Return the (X, Y) coordinate for the center point of the cell that contains the specified text.  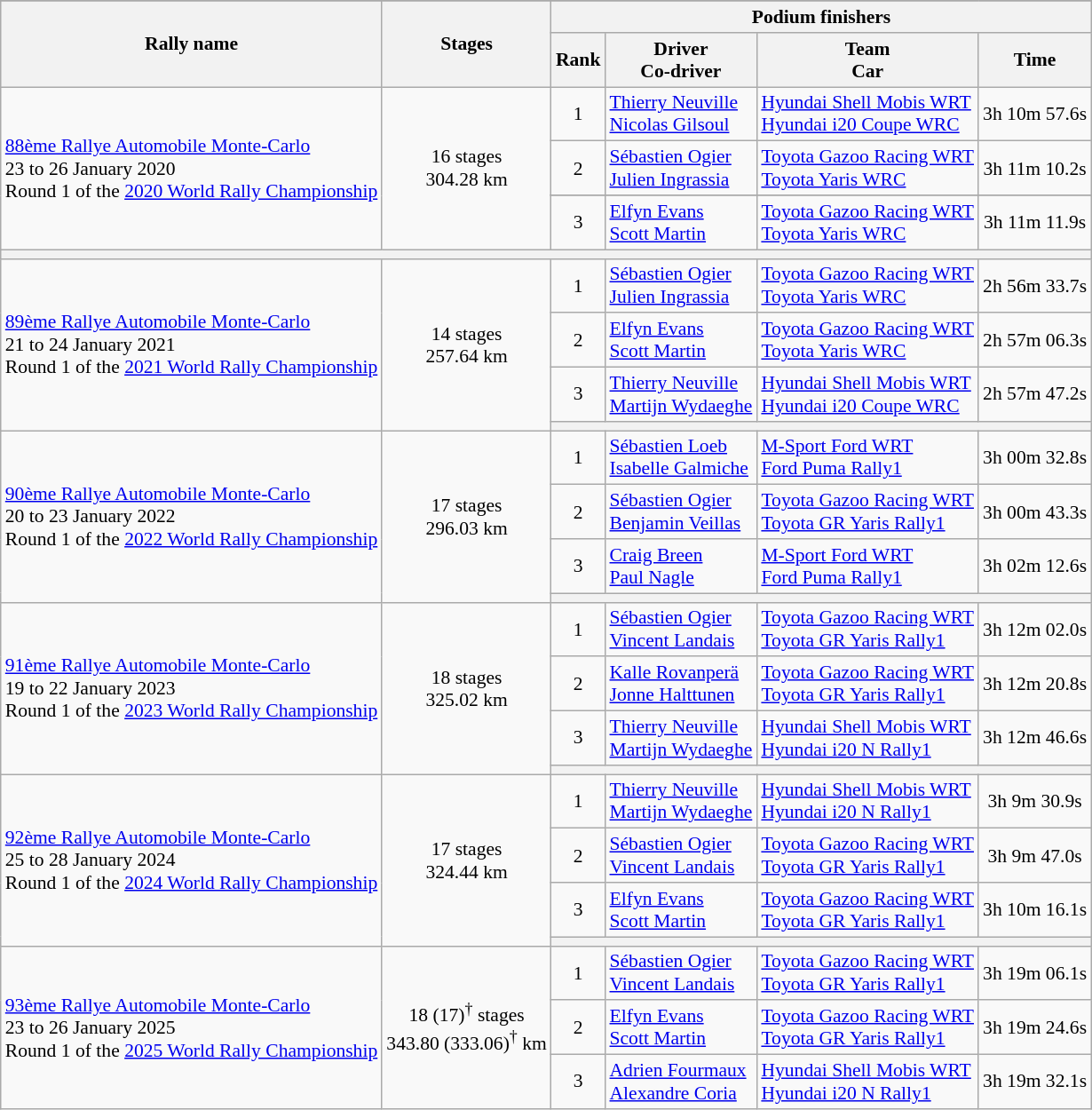
3h 19m 32.1s (1035, 1082)
Sébastien Loeb Isabelle Galmiche (680, 458)
3h 10m 57.6s (1035, 114)
3h 10m 16.1s (1035, 909)
16 stages 304.28 km (467, 169)
3h 02m 12.6s (1035, 567)
89ème Rallye Automobile Monte-Carlo 21 to 24 January 2021Round 1 of the 2021 World Rally Championship (192, 345)
3h 9m 30.9s (1035, 801)
2h 56m 33.7s (1035, 286)
88ème Rallye Automobile Monte-Carlo 23 to 26 January 2020Round 1 of the 2020 World Rally Championship (192, 169)
2h 57m 06.3s (1035, 341)
3h 00m 32.8s (1035, 458)
Kalle Rovanperä Jonne Halttunen (680, 684)
2h 57m 47.2s (1035, 394)
3h 9m 47.0s (1035, 856)
3h 00m 43.3s (1035, 511)
3h 19m 24.6s (1035, 1028)
3h 11m 11.9s (1035, 222)
Time (1035, 60)
3h 11m 10.2s (1035, 169)
17 stages 324.44 km (467, 860)
TeamCar (867, 60)
Thierry Neuville Nicolas Gilsoul (680, 114)
Sébastien Ogier Benjamin Veillas (680, 511)
Craig Breen Paul Nagle (680, 567)
3h 12m 46.6s (1035, 739)
18 stages 325.02 km (467, 688)
3h 19m 06.1s (1035, 973)
Adrien Fourmaux Alexandre Coria (680, 1082)
18 (17)† stages 343.80 (333.06)† km (467, 1027)
14 stages 257.64 km (467, 345)
93ème Rallye Automobile Monte-Carlo 23 to 26 January 2025Round 1 of the 2025 World Rally Championship (192, 1027)
3h 12m 20.8s (1035, 684)
91ème Rallye Automobile Monte-Carlo 19 to 22 January 2023Round 1 of the 2023 World Rally Championship (192, 688)
3h 12m 02.0s (1035, 629)
DriverCo-driver (680, 60)
Podium finishers (821, 17)
92ème Rallye Automobile Monte-Carlo 25 to 28 January 2024Round 1 of the 2024 World Rally Championship (192, 860)
Rank (579, 60)
90ème Rallye Automobile Monte-Carlo 20 to 23 January 2022Round 1 of the 2022 World Rally Championship (192, 517)
Stages (467, 44)
17 stages 296.03 km (467, 517)
Rally name (192, 44)
